Identify which cell holds the provided text, then report its (X, Y) central coordinate. 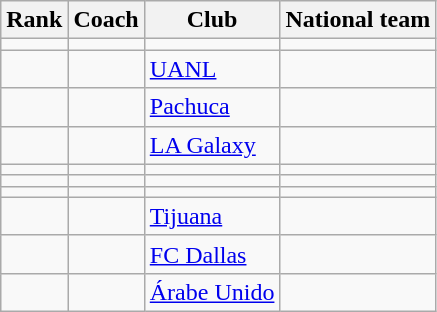
Pachuca (212, 107)
National team (358, 20)
Coach (106, 20)
Tijuana (212, 216)
Árabe Unido (212, 292)
Club (212, 20)
UANL (212, 69)
Rank (34, 20)
FC Dallas (212, 254)
LA Galaxy (212, 145)
